Scan for the cell matching the given text and deliver its (x, y) coordinate at center. 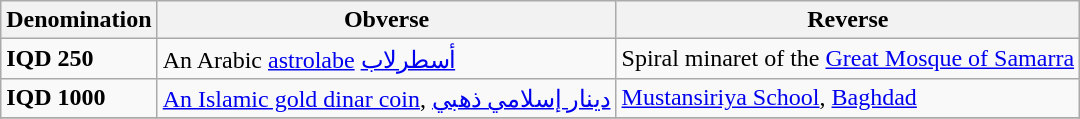
Reverse (848, 20)
Spiral minaret of the Great Mosque of Samarra (848, 59)
IQD 250 (79, 59)
Mustansiriya School, Baghdad (848, 98)
IQD 1000 (79, 98)
Obverse (386, 20)
An Islamic gold dinar coin, دينار إسلامي ذهبي (386, 98)
An Arabic astrolabe أسطرلاب (386, 59)
Denomination (79, 20)
